Determine the [x, y] coordinate at the center of the cell enclosing the given text.  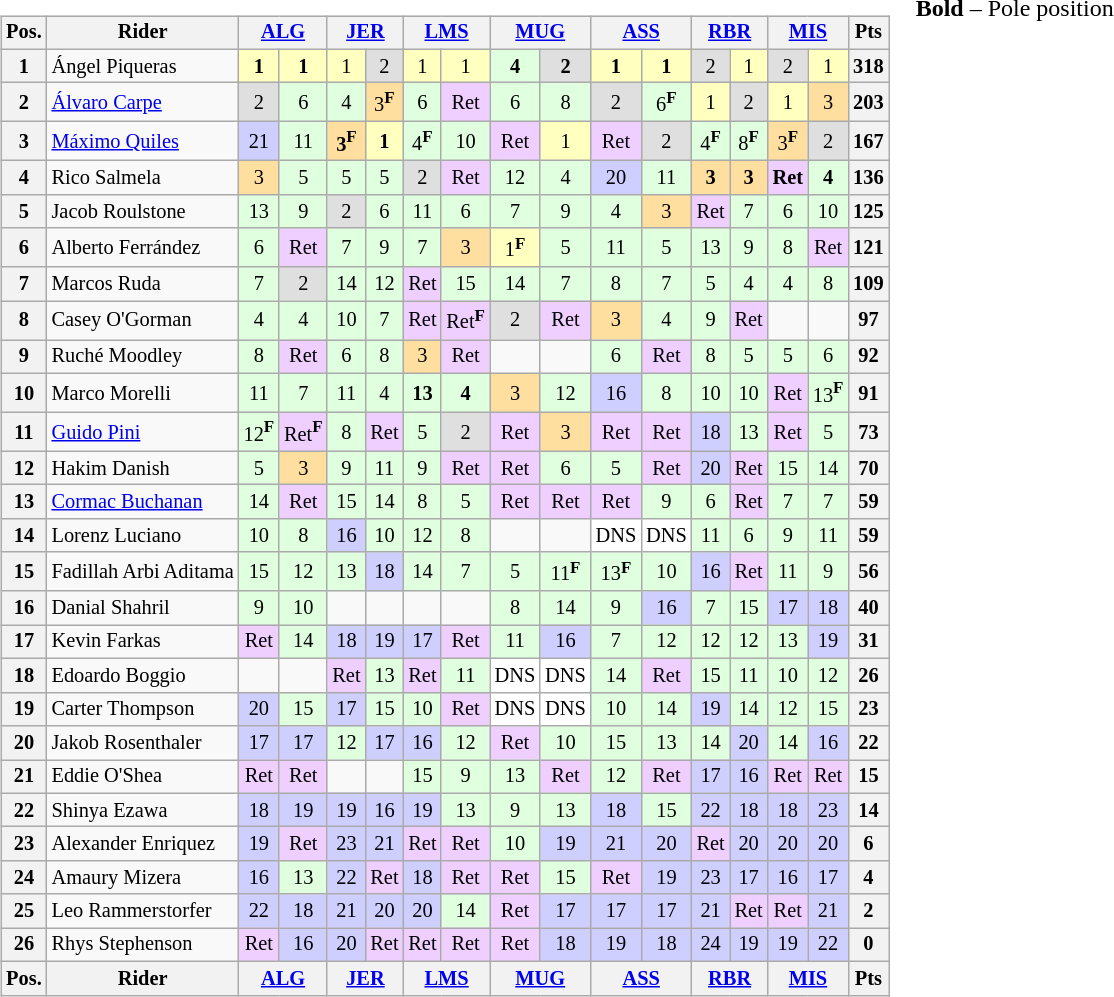
Guido Pini [143, 432]
Kevin Farkas [143, 642]
6F [666, 102]
Hakim Danish [143, 468]
Alberto Ferrández [143, 248]
Máximo Quiles [143, 142]
Ángel Piqueras [143, 66]
Ruché Moodley [143, 357]
Rhys Stephenson [143, 945]
73 [868, 432]
109 [868, 284]
70 [868, 468]
56 [868, 572]
Carter Thompson [143, 709]
Edoardo Boggio [143, 676]
31 [868, 642]
Jacob Roulstone [143, 212]
121 [868, 248]
91 [868, 392]
Marcos Ruda [143, 284]
Álvaro Carpe [143, 102]
0 [868, 945]
Fadillah Arbi Aditama [143, 572]
1F [515, 248]
40 [868, 608]
25 [24, 911]
203 [868, 102]
Lorenz Luciano [143, 536]
12F [259, 432]
92 [868, 357]
Shinya Ezawa [143, 810]
136 [868, 178]
11F [565, 572]
8F [749, 142]
Casey O'Gorman [143, 320]
318 [868, 66]
Danial Shahril [143, 608]
125 [868, 212]
Amaury Mizera [143, 877]
Jakob Rosenthaler [143, 743]
Eddie O'Shea [143, 777]
Rico Salmela [143, 178]
Cormac Buchanan [143, 502]
Marco Morelli [143, 392]
167 [868, 142]
Alexander Enriquez [143, 844]
97 [868, 320]
Leo Rammerstorfer [143, 911]
